Provide the (X, Y) coordinate of the cell's center where the given text is located.  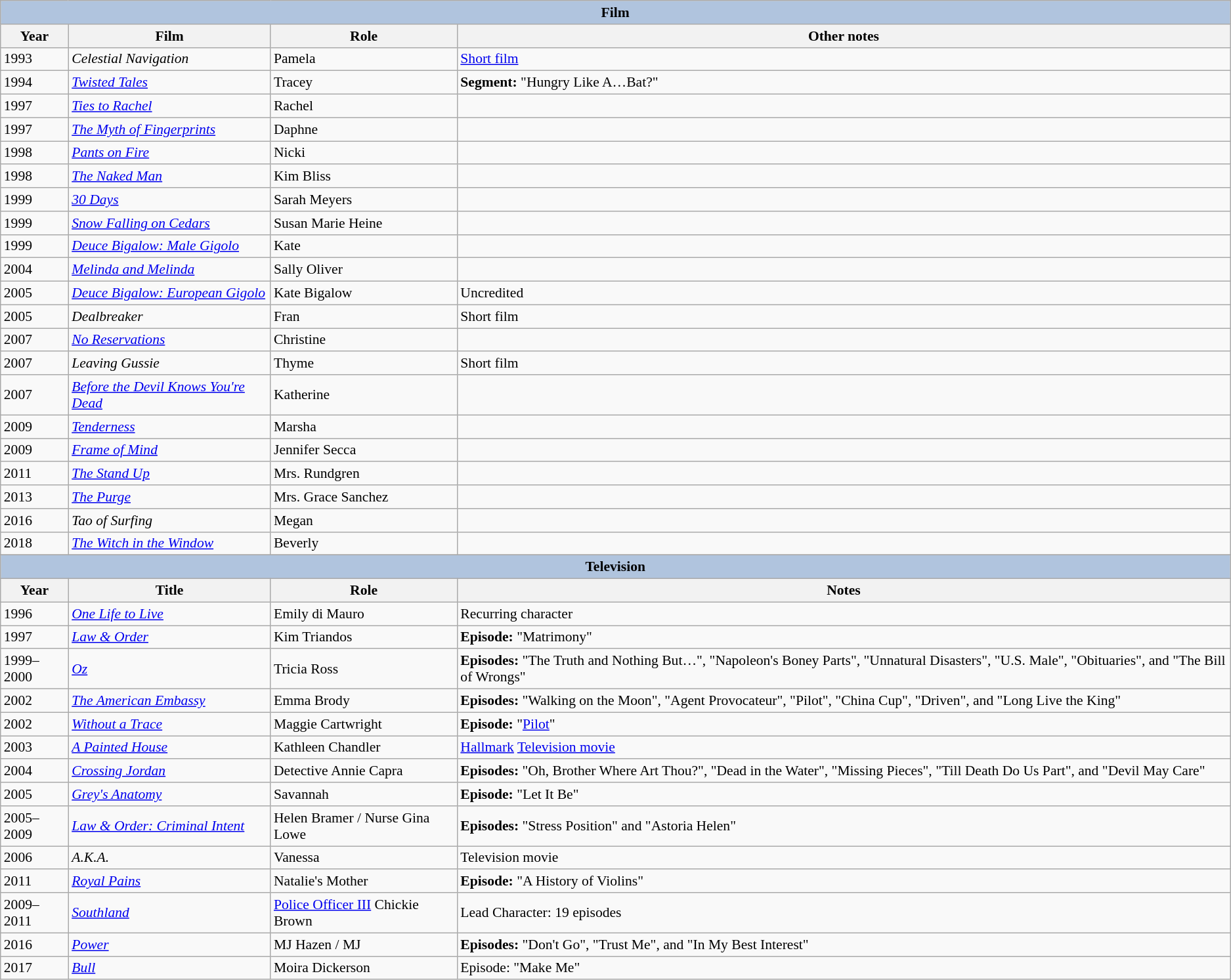
Tracey (364, 83)
Episode: "A History of Violins" (843, 882)
Tenderness (169, 427)
Natalie's Mother (364, 882)
1993 (34, 59)
1996 (34, 614)
Emily di Mauro (364, 614)
Celestial Navigation (169, 59)
Royal Pains (169, 882)
Fran (364, 316)
2013 (34, 497)
Law & Order (169, 637)
Notes (843, 591)
Oz (169, 670)
Segment: "Hungry Like A…Bat?" (843, 83)
Kim Bliss (364, 177)
Maggie Cartwright (364, 724)
Pamela (364, 59)
Katherine (364, 395)
Kate (364, 246)
Other notes (843, 36)
Frame of Mind (169, 450)
A Painted House (169, 748)
Power (169, 945)
Without a Trace (169, 724)
Recurring character (843, 614)
Daphne (364, 129)
Episode: "Pilot" (843, 724)
MJ Hazen / MJ (364, 945)
Kim Triandos (364, 637)
Title (169, 591)
2018 (34, 543)
Law & Order: Criminal Intent (169, 826)
Tricia Ross (364, 670)
Episodes: "Stress Position" and "Astoria Helen" (843, 826)
Southland (169, 912)
Christine (364, 340)
Deuce Bigalow: Male Gigolo (169, 246)
Uncredited (843, 293)
Episodes: "Don't Go", "Trust Me", and "In My Best Interest" (843, 945)
The Witch in the Window (169, 543)
Thyme (364, 364)
One Life to Live (169, 614)
Sally Oliver (364, 270)
Sarah Meyers (364, 200)
Mrs. Rundgren (364, 474)
Episode: "Let It Be" (843, 794)
Deuce Bigalow: European Gigolo (169, 293)
Grey's Anatomy (169, 794)
Moira Dickerson (364, 968)
Television (616, 567)
1999–2000 (34, 670)
Beverly (364, 543)
Nicki (364, 153)
Episodes: "The Truth and Nothing But…", "Napoleon's Boney Parts", "Unnatural Disasters", "U.S. Male", "Obituaries", and "The Bill of Wrongs" (843, 670)
Rachel (364, 106)
2017 (34, 968)
A.K.A. (169, 858)
No Reservations (169, 340)
Episode: "Make Me" (843, 968)
Kate Bigalow (364, 293)
Melinda and Melinda (169, 270)
Kathleen Chandler (364, 748)
Twisted Tales (169, 83)
The Myth of Fingerprints (169, 129)
Episodes: "Oh, Brother Where Art Thou?", "Dead in the Water", "Missing Pieces", "Till Death Do Us Part", and "Devil May Care" (843, 771)
Megan (364, 521)
2006 (34, 858)
Tao of Surfing (169, 521)
Savannah (364, 794)
Marsha (364, 427)
Crossing Jordan (169, 771)
Vanessa (364, 858)
Hallmark Television movie (843, 748)
The American Embassy (169, 701)
Helen Bramer / Nurse Gina Lowe (364, 826)
Police Officer III Chickie Brown (364, 912)
Episodes: "Walking on the Moon", "Agent Provocateur", "Pilot", "China Cup", "Driven", and "Long Live the King" (843, 701)
Television movie (843, 858)
Pants on Fire (169, 153)
Snow Falling on Cedars (169, 223)
Bull (169, 968)
Mrs. Grace Sanchez (364, 497)
Emma Brody (364, 701)
Lead Character: 19 episodes (843, 912)
30 Days (169, 200)
Susan Marie Heine (364, 223)
2005–2009 (34, 826)
Jennifer Secca (364, 450)
Detective Annie Capra (364, 771)
The Stand Up (169, 474)
2003 (34, 748)
Before the Devil Knows You're Dead (169, 395)
The Naked Man (169, 177)
2009–2011 (34, 912)
The Purge (169, 497)
Ties to Rachel (169, 106)
Episode: "Matrimony" (843, 637)
Dealbreaker (169, 316)
Leaving Gussie (169, 364)
1994 (34, 83)
